For the text-containing cell, return its midpoint in [X, Y] coordinate format. 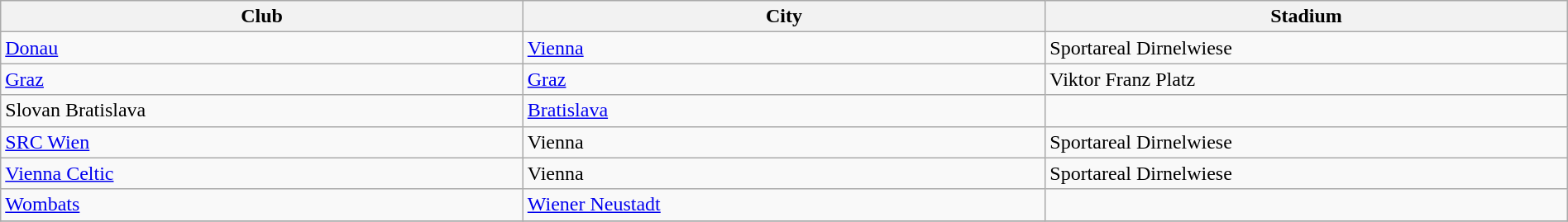
Viktor Franz Platz [1307, 79]
Wiener Neustadt [784, 205]
Vienna Celtic [262, 173]
City [784, 17]
SRC Wien [262, 142]
Wombats [262, 205]
Donau [262, 48]
Slovan Bratislava [262, 111]
Bratislava [784, 111]
Club [262, 17]
Stadium [1307, 17]
